Detect which cell encompasses the target text, then output its (x, y) center coordinate. 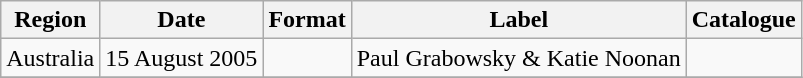
Australia (50, 58)
Format (307, 20)
Paul Grabowsky & Katie Noonan (518, 58)
Date (182, 20)
Label (518, 20)
Catalogue (744, 20)
15 August 2005 (182, 58)
Region (50, 20)
